Search for the cell housing the specified text and yield its (X, Y) center coordinate. 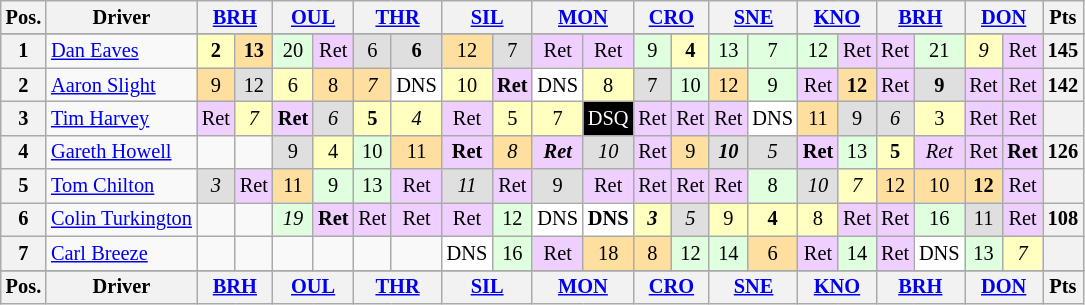
Tim Harvey (122, 118)
126 (1063, 152)
21 (939, 51)
Colin Turkington (122, 219)
19 (293, 219)
20 (293, 51)
142 (1063, 85)
Tom Chilton (122, 186)
DSQ (608, 118)
145 (1063, 51)
108 (1063, 219)
Gareth Howell (122, 152)
Aaron Slight (122, 85)
18 (608, 253)
Carl Breeze (122, 253)
1 (24, 51)
Dan Eaves (122, 51)
